For the text-containing cell, return its midpoint in (x, y) coordinate format. 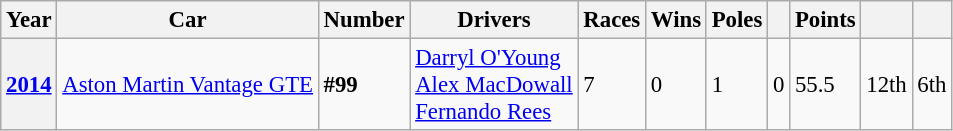
2014 (29, 85)
Darryl O'Young Alex MacDowall Fernando Rees (494, 85)
Year (29, 20)
Races (612, 20)
Drivers (494, 20)
Car (188, 20)
Points (826, 20)
7 (612, 85)
6th (932, 85)
#99 (364, 85)
Number (364, 20)
Aston Martin Vantage GTE (188, 85)
Wins (676, 20)
Poles (736, 20)
1 (736, 85)
55.5 (826, 85)
12th (886, 85)
